Pinpoint the cell where the given text exists, returning its [X, Y] midpoint coordinate. 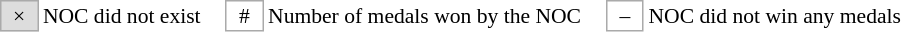
NOC did not exist [132, 16]
× [19, 16]
– [625, 16]
Number of medals won by the NOC [435, 16]
# [244, 16]
